Output the (x, y) coordinate of the center of the cell containing the given text.  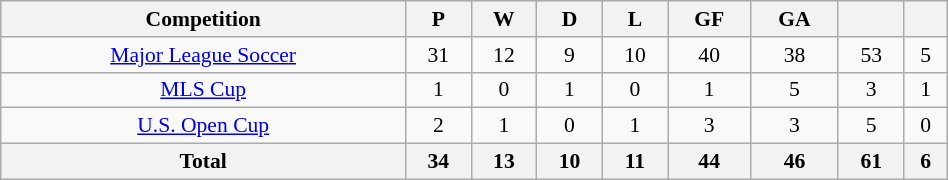
Total (204, 162)
Major League Soccer (204, 55)
12 (504, 55)
38 (795, 55)
L (635, 19)
MLS Cup (204, 90)
53 (871, 55)
11 (635, 162)
GA (795, 19)
6 (926, 162)
9 (570, 55)
40 (710, 55)
13 (504, 162)
44 (710, 162)
Competition (204, 19)
2 (439, 126)
U.S. Open Cup (204, 126)
D (570, 19)
46 (795, 162)
W (504, 19)
GF (710, 19)
61 (871, 162)
P (439, 19)
31 (439, 55)
34 (439, 162)
